Return the [x, y] coordinate for the center point of the cell that contains the specified text.  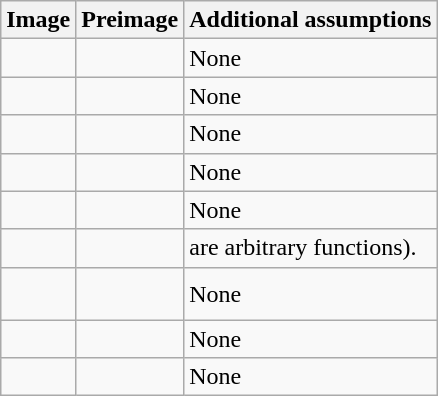
are arbitrary functions). [310, 248]
Additional assumptions [310, 20]
Preimage [130, 20]
Image [38, 20]
